Return the (X, Y) coordinate for the center point of the cell that contains the specified text.  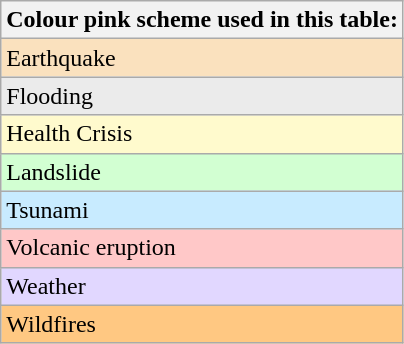
Earthquake (202, 58)
Landslide (202, 172)
Volcanic eruption (202, 248)
Flooding (202, 96)
Colour pink scheme used in this table: (202, 20)
Wildfires (202, 324)
Tsunami (202, 210)
Health Crisis (202, 134)
Weather (202, 286)
